Extract the [x, y] coordinate from the center of the cell holding the provided text.  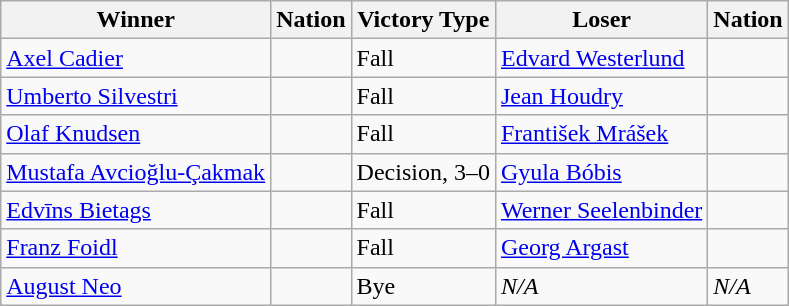
Jean Houdry [601, 96]
Werner Seelenbinder [601, 210]
Umberto Silvestri [136, 96]
August Neo [136, 286]
Axel Cadier [136, 58]
František Mrášek [601, 134]
Winner [136, 20]
Bye [423, 286]
Gyula Bóbis [601, 172]
Loser [601, 20]
Franz Foidl [136, 248]
Victory Type [423, 20]
Edvard Westerlund [601, 58]
Mustafa Avcioğlu-Çakmak [136, 172]
Decision, 3–0 [423, 172]
Edvīns Bietags [136, 210]
Olaf Knudsen [136, 134]
Georg Argast [601, 248]
